From the cell containing the given text, extract its center point as [x, y] coordinate. 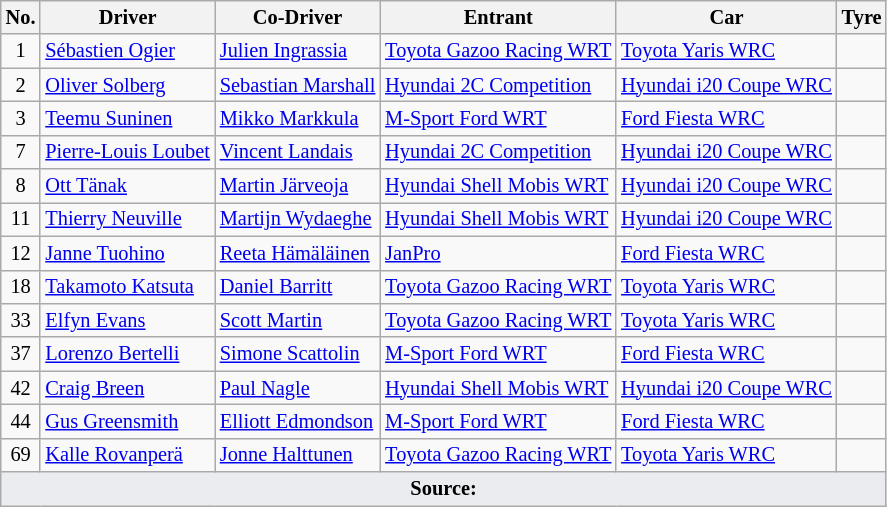
No. [21, 17]
Source: [444, 489]
8 [21, 186]
Tyre [862, 17]
Vincent Landais [298, 152]
Gus Greensmith [127, 421]
Daniel Barritt [298, 287]
Entrant [498, 17]
Teemu Suninen [127, 118]
44 [21, 421]
Simone Scattolin [298, 354]
33 [21, 320]
Julien Ingrassia [298, 51]
Scott Martin [298, 320]
Elfyn Evans [127, 320]
Driver [127, 17]
Sebastian Marshall [298, 85]
Sébastien Ogier [127, 51]
42 [21, 388]
Pierre-Louis Loubet [127, 152]
Craig Breen [127, 388]
JanPro [498, 253]
Kalle Rovanperä [127, 455]
Ott Tänak [127, 186]
11 [21, 219]
2 [21, 85]
12 [21, 253]
Co-Driver [298, 17]
Paul Nagle [298, 388]
Mikko Markkula [298, 118]
69 [21, 455]
Thierry Neuville [127, 219]
Takamoto Katsuta [127, 287]
Car [726, 17]
Lorenzo Bertelli [127, 354]
7 [21, 152]
Oliver Solberg [127, 85]
1 [21, 51]
18 [21, 287]
Reeta Hämäläinen [298, 253]
Martijn Wydaeghe [298, 219]
Elliott Edmondson [298, 421]
3 [21, 118]
Martin Järveoja [298, 186]
Jonne Halttunen [298, 455]
Janne Tuohino [127, 253]
37 [21, 354]
